Identify which cell holds the provided text, then report its [X, Y] central coordinate. 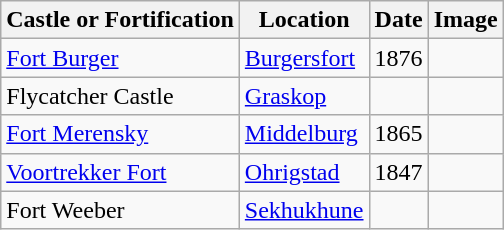
Castle or Fortification [120, 20]
Fort Merensky [120, 134]
1876 [398, 58]
Fort Burger [120, 58]
Date [398, 20]
Voortrekker Fort [120, 172]
Graskop [304, 96]
Ohrigstad [304, 172]
Flycatcher Castle [120, 96]
Location [304, 20]
Fort Weeber [120, 210]
1847 [398, 172]
Image [466, 20]
Sekhukhune [304, 210]
Burgersfort [304, 58]
1865 [398, 134]
Middelburg [304, 134]
